Detect which cell encompasses the target text, then output its [X, Y] center coordinate. 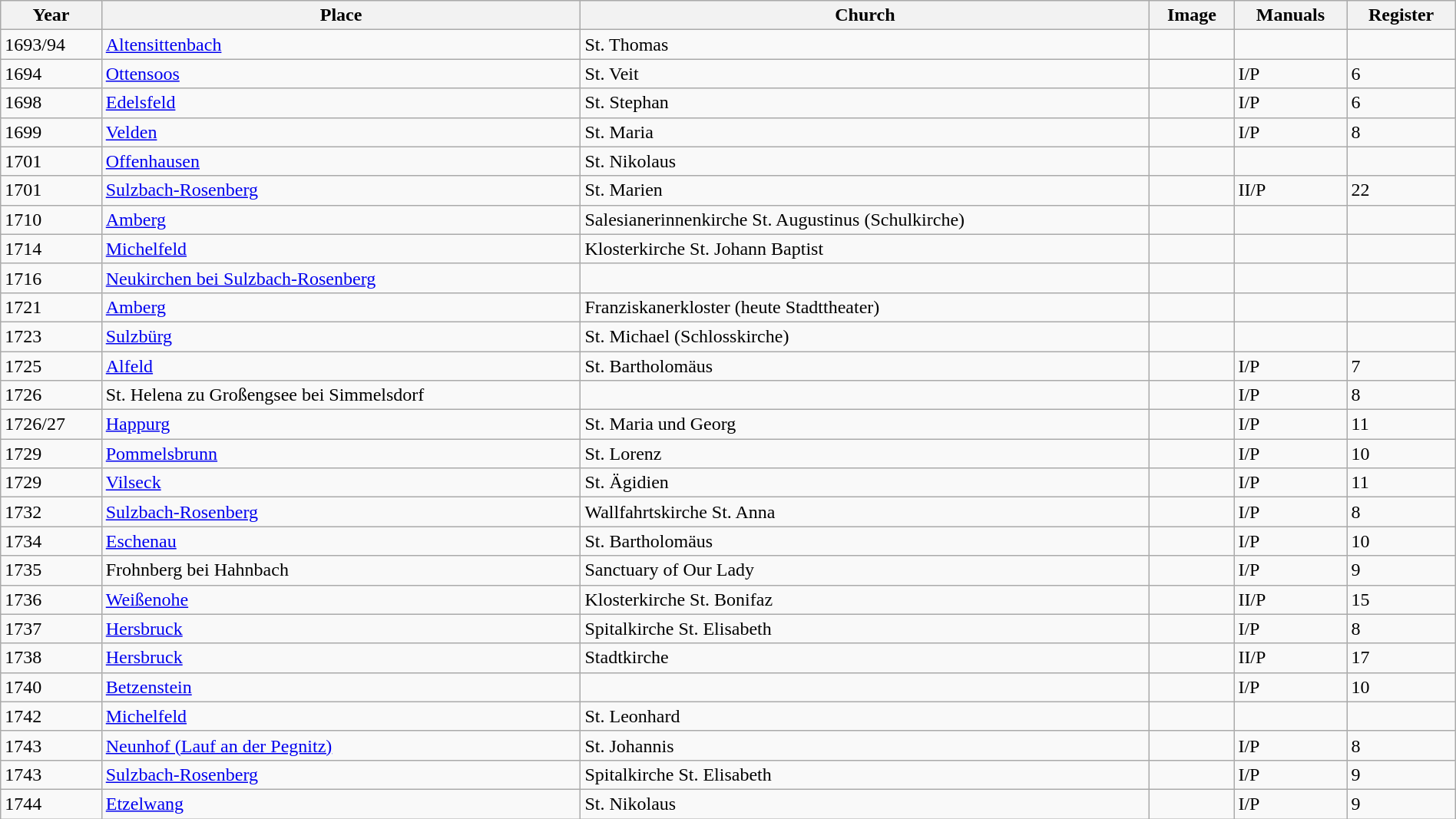
Altensittenbach [341, 45]
1725 [51, 366]
7 [1401, 366]
1732 [51, 512]
Image [1192, 15]
Year [51, 15]
Offenhausen [341, 161]
Sanctuary of Our Lady [865, 570]
St. Johannis [865, 745]
Eschenau [341, 541]
Ottensoos [341, 74]
1716 [51, 278]
1744 [51, 804]
1693/94 [51, 45]
Vilseck [341, 483]
Pommelsbrunn [341, 454]
Weißenohe [341, 599]
1740 [51, 687]
1723 [51, 336]
1738 [51, 658]
Edelsfeld [341, 103]
Frohnberg bei Hahnbach [341, 570]
Alfeld [341, 366]
1734 [51, 541]
1710 [51, 220]
St. Michael (Schlosskirche) [865, 336]
1736 [51, 599]
1699 [51, 132]
15 [1401, 599]
Register [1401, 15]
Franziskanerkloster (heute Stadttheater) [865, 307]
Neunhof (Lauf an der Pegnitz) [341, 745]
St. Helena zu Großengsee bei Simmelsdorf [341, 395]
Manuals [1290, 15]
1735 [51, 570]
St. Maria [865, 132]
1694 [51, 74]
Salesianerinnenkirche St. Augustinus (Schulkirche) [865, 220]
Etzelwang [341, 804]
St. Veit [865, 74]
22 [1401, 190]
St. Maria und Georg [865, 424]
Sulzbürg [341, 336]
Happurg [341, 424]
Betzenstein [341, 687]
Place [341, 15]
1698 [51, 103]
1714 [51, 249]
St. Lorenz [865, 454]
Velden [341, 132]
1726/27 [51, 424]
Klosterkirche St. Johann Baptist [865, 249]
1737 [51, 629]
St. Leonhard [865, 716]
17 [1401, 658]
St. Marien [865, 190]
1721 [51, 307]
Klosterkirche St. Bonifaz [865, 599]
St. Ägidien [865, 483]
Neukirchen bei Sulzbach-Rosenberg [341, 278]
Church [865, 15]
St. Stephan [865, 103]
1742 [51, 716]
Wallfahrtskirche St. Anna [865, 512]
St. Thomas [865, 45]
Stadtkirche [865, 658]
1726 [51, 395]
